For the text-containing cell, return its midpoint in (x, y) coordinate format. 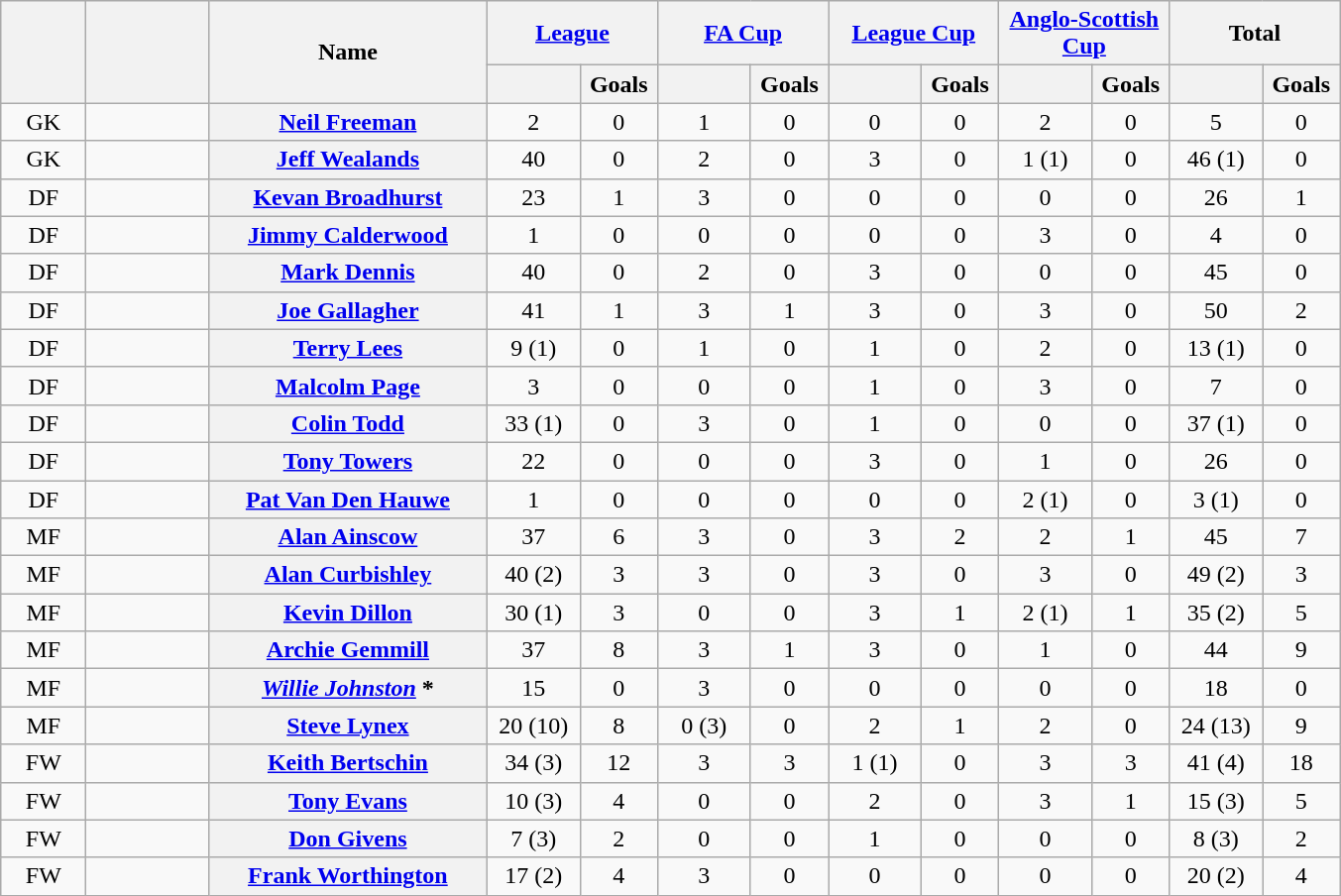
Malcolm Page (347, 386)
Jimmy Calderwood (347, 235)
44 (1216, 650)
46 (1) (1216, 160)
Anglo-Scottish Cup (1084, 34)
17 (2) (533, 876)
9 (1) (533, 348)
41 (4) (1216, 763)
13 (1) (1216, 348)
Name (347, 52)
Pat Van Den Hauwe (347, 499)
40 (2) (533, 575)
Alan Curbishley (347, 575)
Archie Gemmill (347, 650)
Keith Bertschin (347, 763)
15 (533, 688)
6 (618, 537)
7 (3) (533, 839)
0 (3) (705, 726)
Kevan Broadhurst (347, 197)
Terry Lees (347, 348)
Jeff Wealands (347, 160)
Frank Worthington (347, 876)
Don Givens (347, 839)
Willie Johnston * (347, 688)
37 (1) (1216, 423)
Colin Todd (347, 423)
50 (1216, 310)
33 (1) (533, 423)
Kevin Dillon (347, 613)
Joe Gallagher (347, 310)
34 (3) (533, 763)
35 (2) (1216, 613)
10 (3) (533, 801)
Tony Towers (347, 461)
Total (1255, 34)
League (572, 34)
23 (533, 197)
Tony Evans (347, 801)
Steve Lynex (347, 726)
24 (13) (1216, 726)
49 (2) (1216, 575)
15 (3) (1216, 801)
30 (1) (533, 613)
20 (2) (1216, 876)
20 (10) (533, 726)
Alan Ainscow (347, 537)
League Cup (914, 34)
FA Cup (743, 34)
3 (1) (1216, 499)
12 (618, 763)
41 (533, 310)
Mark Dennis (347, 273)
22 (533, 461)
8 (3) (1216, 839)
Neil Freeman (347, 122)
